Search for the cell housing the specified text and yield its (x, y) center coordinate. 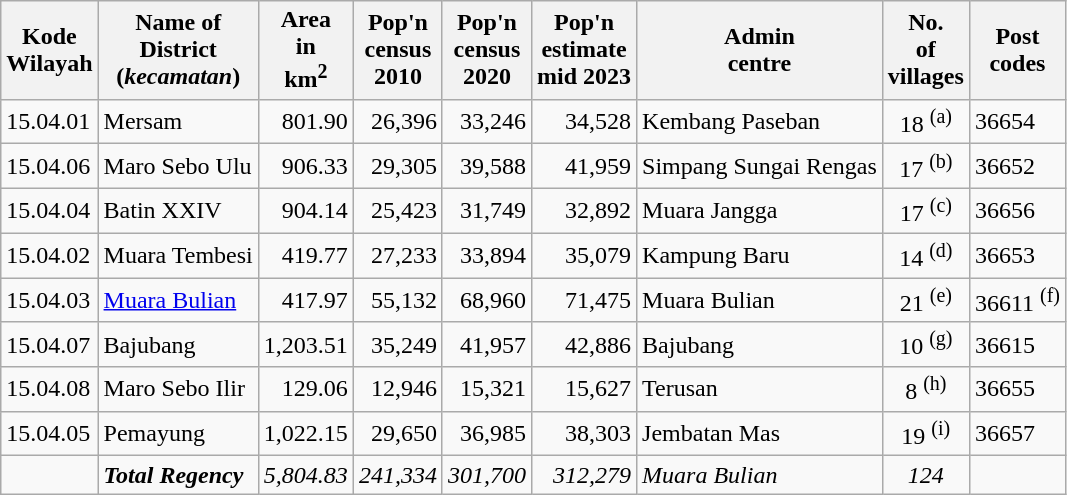
15.04.08 (50, 390)
34,528 (584, 122)
Muara Jangga (760, 210)
Muara Tembesi (178, 256)
Kampung Baru (760, 256)
Terusan (760, 390)
Maro Sebo Ilir (178, 390)
36654 (1017, 122)
15,627 (584, 390)
14 (d) (926, 256)
15.04.07 (50, 344)
15.04.04 (50, 210)
Total Regency (178, 475)
31,749 (486, 210)
Kode Wilayah (50, 50)
68,960 (486, 300)
241,334 (398, 475)
312,279 (584, 475)
36656 (1017, 210)
15.04.03 (50, 300)
1,203.51 (306, 344)
417.97 (306, 300)
19 (i) (926, 434)
Name ofDistrict(kecamatan) (178, 50)
Admin centre (760, 50)
42,886 (584, 344)
15.04.01 (50, 122)
39,588 (486, 166)
5,804.83 (306, 475)
26,396 (398, 122)
Simpang Sungai Rengas (760, 166)
Maro Sebo Ulu (178, 166)
27,233 (398, 256)
Pop'nestimatemid 2023 (584, 50)
Mersam (178, 122)
17 (b) (926, 166)
17 (c) (926, 210)
36,985 (486, 434)
36653 (1017, 256)
1,022.15 (306, 434)
15.04.05 (50, 434)
36652 (1017, 166)
36611 (f) (1017, 300)
55,132 (398, 300)
41,959 (584, 166)
Areain km2 (306, 50)
904.14 (306, 210)
33,894 (486, 256)
906.33 (306, 166)
801.90 (306, 122)
36655 (1017, 390)
15.04.06 (50, 166)
25,423 (398, 210)
15.04.02 (50, 256)
Kembang Paseban (760, 122)
419.77 (306, 256)
Pop'ncensus2010 (398, 50)
124 (926, 475)
Postcodes (1017, 50)
41,957 (486, 344)
10 (g) (926, 344)
8 (h) (926, 390)
36657 (1017, 434)
Pemayung (178, 434)
35,079 (584, 256)
71,475 (584, 300)
301,700 (486, 475)
Batin XXIV (178, 210)
15,321 (486, 390)
35,249 (398, 344)
129.06 (306, 390)
29,305 (398, 166)
Pop'ncensus2020 (486, 50)
12,946 (398, 390)
No.ofvillages (926, 50)
18 (a) (926, 122)
36615 (1017, 344)
29,650 (398, 434)
21 (e) (926, 300)
32,892 (584, 210)
Jembatan Mas (760, 434)
33,246 (486, 122)
38,303 (584, 434)
